Detect which cell encompasses the target text, then output its [X, Y] center coordinate. 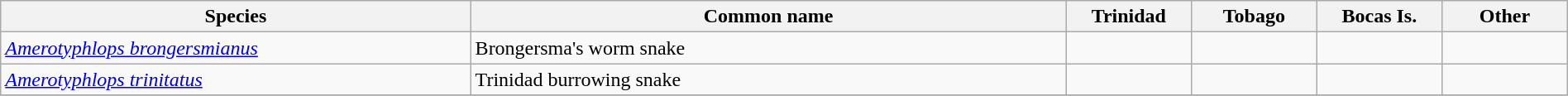
Other [1505, 17]
Brongersma's worm snake [768, 48]
Species [236, 17]
Amerotyphlops trinitatus [236, 79]
Trinidad [1129, 17]
Amerotyphlops brongersmianus [236, 48]
Trinidad burrowing snake [768, 79]
Common name [768, 17]
Bocas Is. [1379, 17]
Tobago [1255, 17]
